Pinpoint the cell where the given text exists, returning its [X, Y] midpoint coordinate. 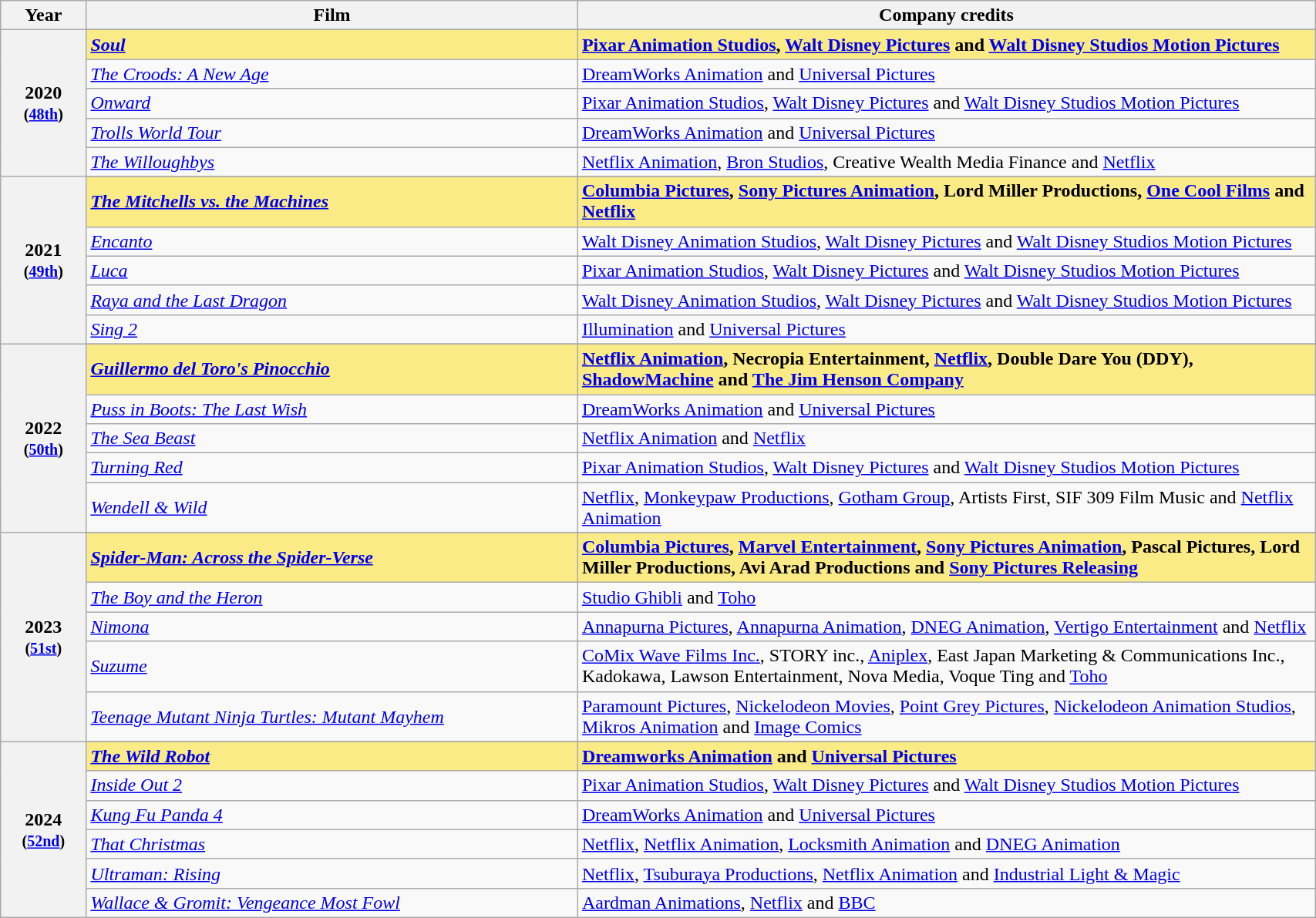
Wallace & Gromit: Vengeance Most Fowl [332, 903]
2024 (52nd) [43, 829]
Aardman Animations, Netflix and BBC [946, 903]
Inside Out 2 [332, 785]
The Willoughbys [332, 162]
Teenage Mutant Ninja Turtles: Mutant Mayhem [332, 717]
The Croods: A New Age [332, 74]
2021 (49th) [43, 261]
That Christmas [332, 844]
Illumination and Universal Pictures [946, 329]
Studio Ghibli and Toho [946, 597]
Annapurna Pictures, Annapurna Animation, DNEG Animation, Vertigo Entertainment and Netflix [946, 627]
Nimona [332, 627]
Wendell & Wild [332, 507]
Netflix Animation, Bron Studios, Creative Wealth Media Finance and Netflix [946, 162]
Encanto [332, 241]
Soul [332, 45]
Netflix, Monkeypaw Productions, Gotham Group, Artists First, SIF 309 Film Music and Netflix Animation [946, 507]
Paramount Pictures, Nickelodeon Movies, Point Grey Pictures, Nickelodeon Animation Studios, Mikros Animation and Image Comics [946, 717]
Year [43, 15]
Puss in Boots: The Last Wish [332, 409]
Dreamworks Animation and Universal Pictures [946, 756]
Film [332, 15]
2022 (50th) [43, 438]
The Mitchells vs. the Machines [332, 202]
Guillermo del Toro's Pinocchio [332, 368]
Company credits [946, 15]
Ultraman: Rising [332, 873]
The Sea Beast [332, 439]
Trolls World Tour [332, 133]
Sing 2 [332, 329]
The Boy and the Heron [332, 597]
Suzume [332, 666]
2023 (51st) [43, 637]
Netflix, Netflix Animation, Locksmith Animation and DNEG Animation [946, 844]
Netflix, Tsuburaya Productions, Netflix Animation and Industrial Light & Magic [946, 873]
Luca [332, 271]
Onward [332, 103]
Netflix Animation, Necropia Entertainment, Netflix, Double Dare You (DDY), ShadowMachine and The Jim Henson Company [946, 368]
2020 (48th) [43, 103]
Turning Red [332, 468]
Raya and the Last Dragon [332, 300]
Kung Fu Panda 4 [332, 815]
Spider-Man: Across the Spider-Verse [332, 558]
The Wild Robot [332, 756]
Netflix Animation and Netflix [946, 439]
Columbia Pictures, Sony Pictures Animation, Lord Miller Productions, One Cool Films and Netflix [946, 202]
